For the text-containing cell, return its midpoint in (X, Y) coordinate format. 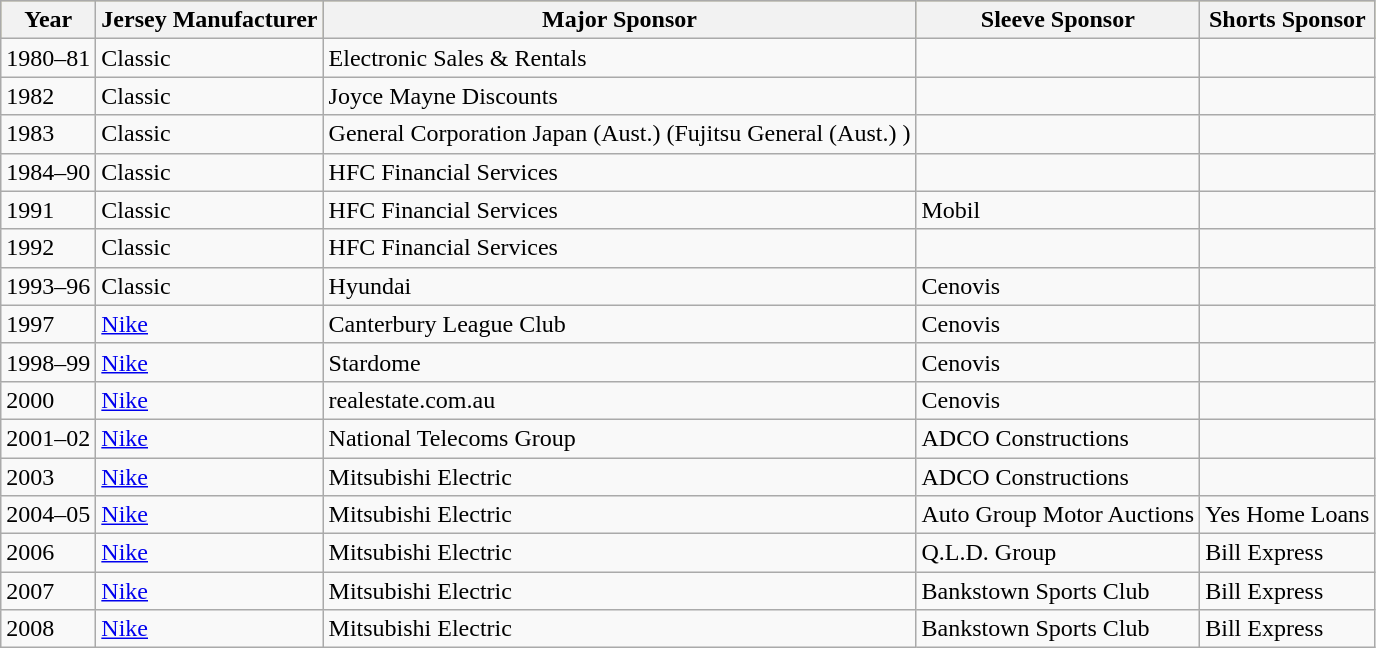
1998–99 (48, 362)
Hyundai (620, 286)
2008 (48, 629)
2007 (48, 591)
Joyce Mayne Discounts (620, 96)
General Corporation Japan (Aust.) (Fujitsu General (Aust.) ) (620, 134)
Sleeve Sponsor (1058, 20)
1993–96 (48, 286)
Mobil (1058, 210)
Canterbury League Club (620, 324)
National Telecoms Group (620, 438)
1992 (48, 248)
Yes Home Loans (1288, 515)
1984–90 (48, 172)
Q.L.D. Group (1058, 553)
2006 (48, 553)
2004–05 (48, 515)
1991 (48, 210)
Jersey Manufacturer (210, 20)
Shorts Sponsor (1288, 20)
Electronic Sales & Rentals (620, 58)
Major Sponsor (620, 20)
Auto Group Motor Auctions (1058, 515)
Year (48, 20)
1980–81 (48, 58)
2001–02 (48, 438)
1983 (48, 134)
2003 (48, 477)
2000 (48, 400)
Stardome (620, 362)
1997 (48, 324)
realestate.com.au (620, 400)
1982 (48, 96)
